For the text-containing cell, return its midpoint in (x, y) coordinate format. 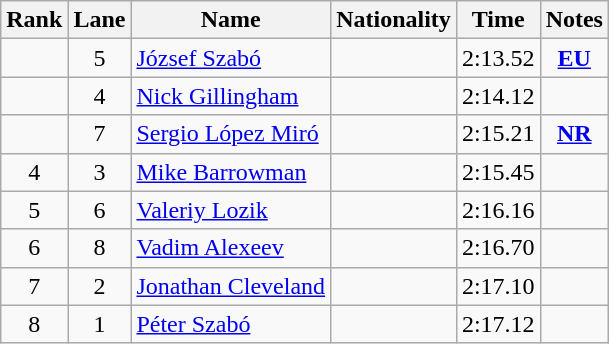
2:17.12 (498, 324)
2:15.45 (498, 172)
Nationality (394, 20)
2:16.70 (498, 248)
Péter Szabó (231, 324)
2:15.21 (498, 134)
Vadim Alexeev (231, 248)
2 (100, 286)
2:13.52 (498, 58)
NR (574, 134)
Notes (574, 20)
2:16.16 (498, 210)
Valeriy Lozik (231, 210)
Nick Gillingham (231, 96)
József Szabó (231, 58)
Jonathan Cleveland (231, 286)
Mike Barrowman (231, 172)
2:17.10 (498, 286)
Time (498, 20)
Lane (100, 20)
Sergio López Miró (231, 134)
Name (231, 20)
2:14.12 (498, 96)
EU (574, 58)
3 (100, 172)
1 (100, 324)
Rank (34, 20)
